Provide the [X, Y] coordinate of the cell's center where the given text is located.  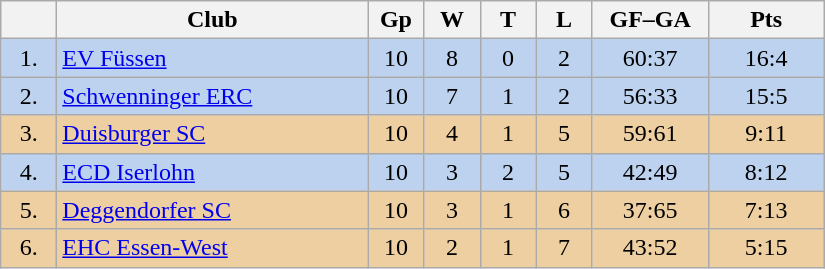
GF–GA [650, 20]
0 [508, 58]
6. [29, 248]
1. [29, 58]
6 [564, 210]
60:37 [650, 58]
5:15 [766, 248]
7:13 [766, 210]
ECD Iserlohn [212, 172]
Schwenninger ERC [212, 96]
5. [29, 210]
43:52 [650, 248]
37:65 [650, 210]
16:4 [766, 58]
4. [29, 172]
59:61 [650, 134]
3. [29, 134]
2. [29, 96]
8:12 [766, 172]
W [452, 20]
Deggendorfer SC [212, 210]
8 [452, 58]
4 [452, 134]
EV Füssen [212, 58]
42:49 [650, 172]
Duisburger SC [212, 134]
9:11 [766, 134]
L [564, 20]
T [508, 20]
56:33 [650, 96]
Pts [766, 20]
EHC Essen-West [212, 248]
Gp [396, 20]
Club [212, 20]
15:5 [766, 96]
